Return the [x, y] coordinate for the center point of the cell that contains the specified text.  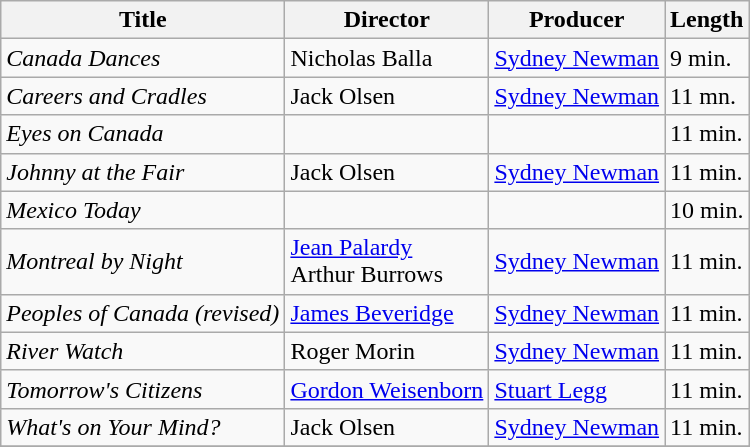
Stuart Legg [577, 389]
Gordon Weisenborn [387, 389]
James Beveridge [387, 313]
Johnny at the Fair [143, 172]
Careers and Cradles [143, 96]
Producer [577, 20]
Length [707, 20]
Tomorrow's Citizens [143, 389]
Jean PalardyArthur Burrows [387, 262]
Montreal by Night [143, 262]
Peoples of Canada (revised) [143, 313]
Nicholas Balla [387, 58]
11 mn. [707, 96]
Eyes on Canada [143, 134]
Canada Dances [143, 58]
Mexico Today [143, 210]
10 min. [707, 210]
Director [387, 20]
Title [143, 20]
What's on Your Mind? [143, 427]
Roger Morin [387, 351]
9 min. [707, 58]
River Watch [143, 351]
